Locate the cell with the specified text and output its [X, Y] center coordinate. 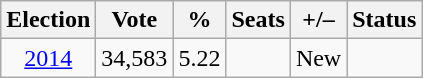
Seats [258, 20]
34,583 [134, 58]
% [200, 20]
5.22 [200, 58]
New [318, 58]
Vote [134, 20]
2014 [48, 58]
Election [48, 20]
Status [384, 20]
+/– [318, 20]
